Detect which cell encompasses the target text, then output its [x, y] center coordinate. 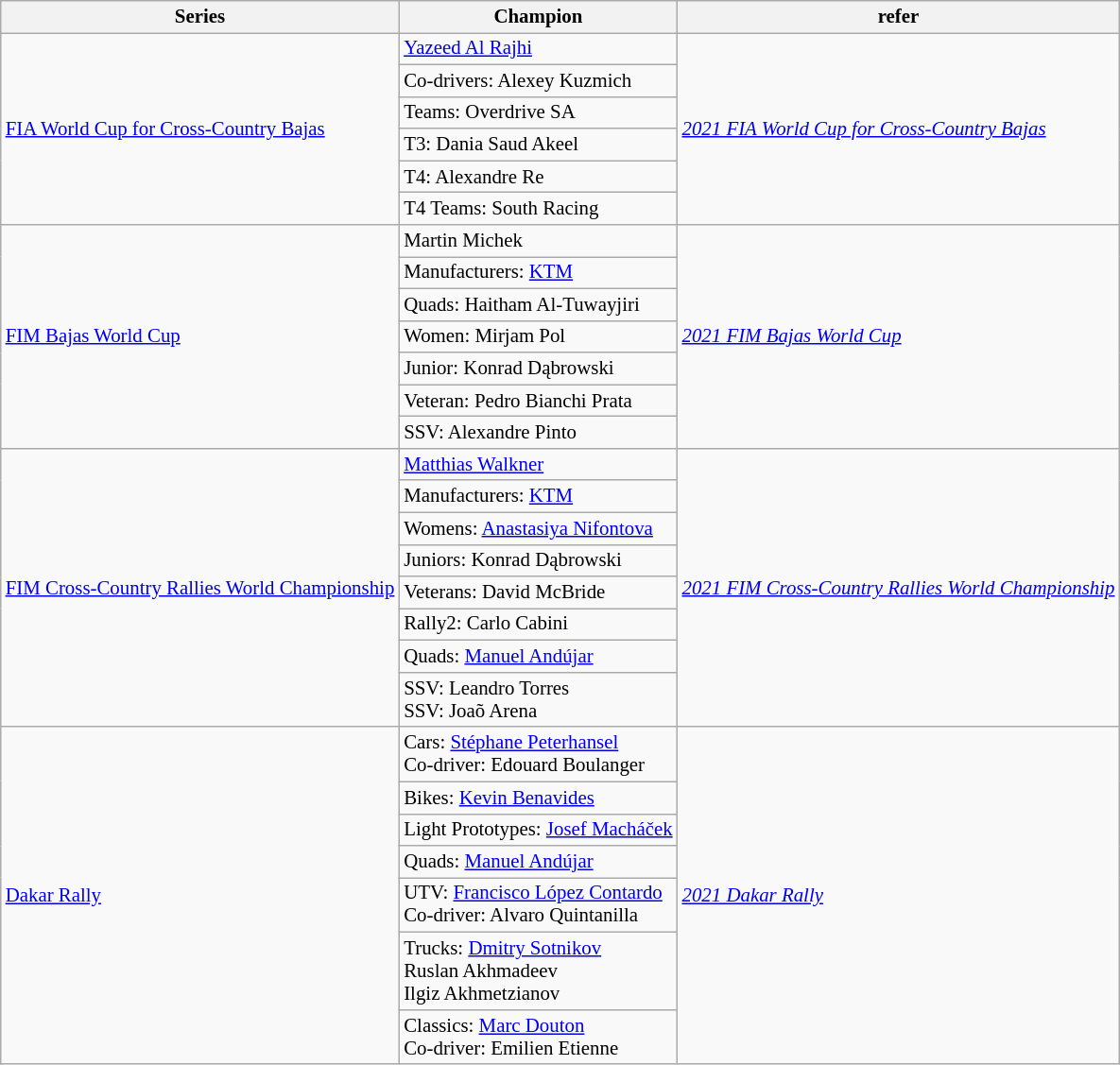
Series [200, 17]
Martin Michek [538, 241]
Cars: Stéphane PeterhanselCo-driver: Edouard Boulanger [538, 754]
FIA World Cup for Cross-Country Bajas [200, 129]
Bikes: Kevin Benavides [538, 798]
Veteran: Pedro Bianchi Prata [538, 401]
Classics: Marc DoutonCo-driver: Emilien Etienne [538, 1037]
Teams: Overdrive SA [538, 112]
T4 Teams: South Racing [538, 209]
2021 FIM Cross-Country Rallies World Championship [899, 588]
T3: Dania Saud Akeel [538, 145]
Light Prototypes: Josef Macháček [538, 830]
Women: Mirjam Pol [538, 336]
SSV: Leandro TorresSSV: Joaõ Arena [538, 699]
Quads: Haitham Al-Tuwayjiri [538, 304]
Junior: Konrad Dąbrowski [538, 369]
Yazeed Al Rajhi [538, 48]
2021 FIM Bajas World Cup [899, 336]
Champion [538, 17]
Juniors: Konrad Dąbrowski [538, 560]
2021 Dakar Rally [899, 896]
2021 FIA World Cup for Cross-Country Bajas [899, 129]
Womens: Anastasiya Nifontova [538, 528]
Dakar Rally [200, 896]
Co-drivers: Alexey Kuzmich [538, 80]
Matthias Walkner [538, 464]
T4: Alexandre Re [538, 177]
FIM Bajas World Cup [200, 336]
refer [899, 17]
UTV: Francisco López ContardoCo-driver: Alvaro Quintanilla [538, 905]
Rally2: Carlo Cabini [538, 625]
FIM Cross-Country Rallies World Championship [200, 588]
SSV: Alexandre Pinto [538, 433]
Veterans: David McBride [538, 593]
Trucks: Dmitry Sotnikov Ruslan Akhmadeev Ilgiz Akhmetzianov [538, 971]
